Identify which cell holds the provided text, then report its [x, y] central coordinate. 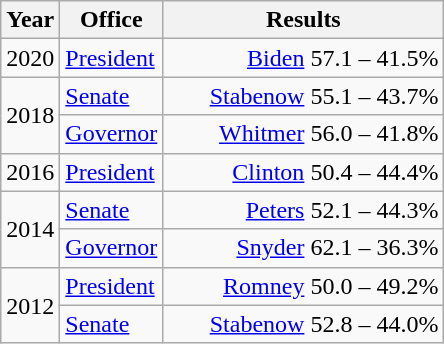
Clinton 50.4 – 44.4% [304, 172]
Stabenow 52.8 – 44.0% [304, 324]
Results [304, 20]
2020 [30, 58]
Biden 57.1 – 41.5% [304, 58]
Whitmer 56.0 – 41.8% [304, 134]
2016 [30, 172]
Year [30, 20]
Office [112, 20]
Snyder 62.1 – 36.3% [304, 248]
Peters 52.1 – 44.3% [304, 210]
2018 [30, 115]
2014 [30, 229]
2012 [30, 305]
Romney 50.0 – 49.2% [304, 286]
Stabenow 55.1 – 43.7% [304, 96]
